Capture the cell that displays the provided text and extract its (x, y) central coordinate. 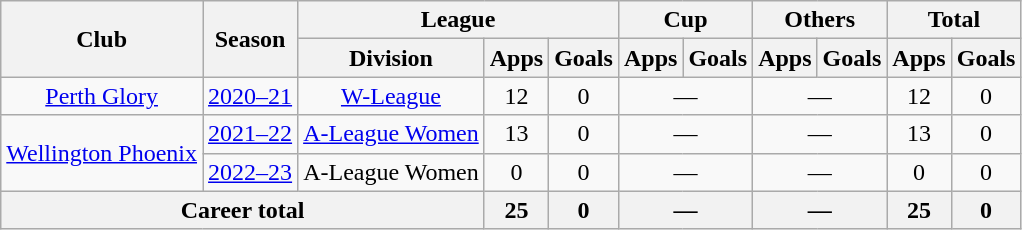
Others (820, 20)
2022–23 (250, 172)
Perth Glory (102, 96)
2021–22 (250, 134)
Division (392, 58)
League (458, 20)
2020–21 (250, 96)
W-League (392, 96)
Club (102, 39)
Cup (685, 20)
Season (250, 39)
Career total (242, 210)
Total (954, 20)
Wellington Phoenix (102, 153)
